Scan for the cell matching the given text and deliver its (X, Y) coordinate at center. 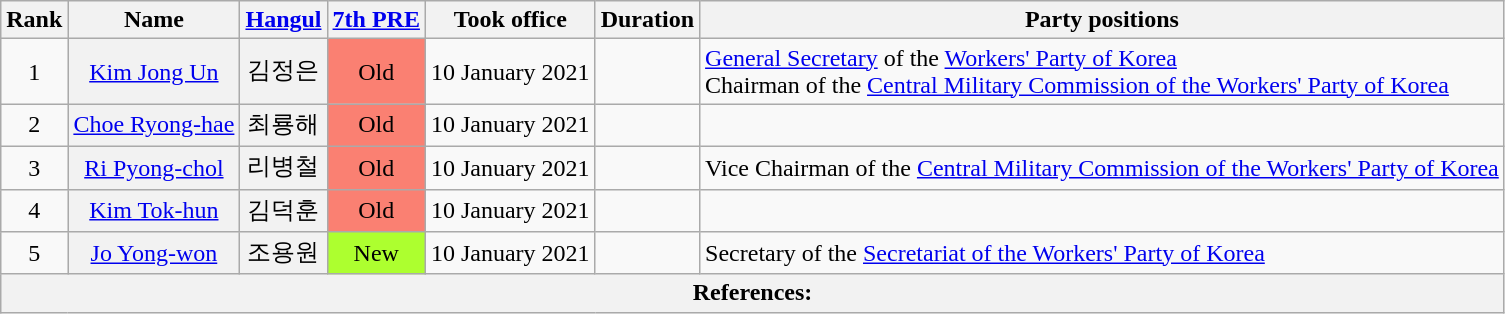
References: (753, 293)
조용원 (284, 254)
최룡해 (284, 126)
Jo Yong-won (154, 254)
Duration (647, 20)
New (376, 254)
Kim Tok-hun (154, 210)
Choe Ryong-hae (154, 126)
김정은 (284, 72)
4 (34, 210)
Ri Pyong-chol (154, 168)
Secretary of the Secretariat of the Workers' Party of Korea (1102, 254)
Took office (510, 20)
5 (34, 254)
Hangul (284, 20)
3 (34, 168)
Rank (34, 20)
2 (34, 126)
Vice Chairman of the Central Military Commission of the Workers' Party of Korea (1102, 168)
Party positions (1102, 20)
1 (34, 72)
7th PRE (376, 20)
김덕훈 (284, 210)
Name (154, 20)
리병철 (284, 168)
General Secretary of the Workers' Party of KoreaChairman of the Central Military Commission of the Workers' Party of Korea (1102, 72)
Kim Jong Un (154, 72)
